Scan for the cell matching the given text and deliver its (x, y) coordinate at center. 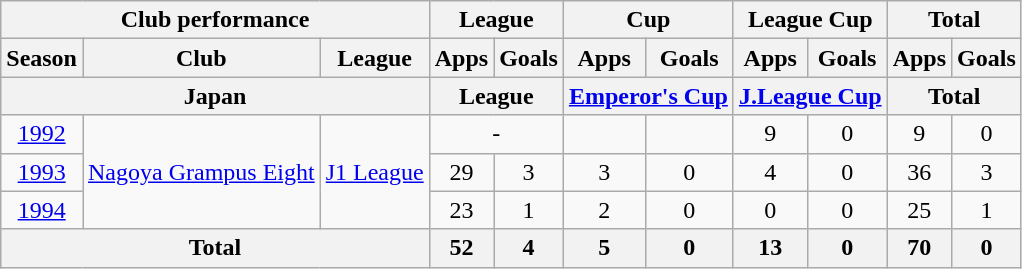
Season (42, 58)
Club performance (215, 20)
36 (919, 172)
J.League Cup (810, 96)
Nagoya Grampus Eight (201, 172)
League Cup (810, 20)
Japan (215, 96)
J1 League (374, 172)
5 (604, 248)
70 (919, 248)
Club (201, 58)
- (496, 134)
23 (461, 210)
Emperor's Cup (648, 96)
Cup (648, 20)
1992 (42, 134)
13 (770, 248)
29 (461, 172)
1994 (42, 210)
1993 (42, 172)
2 (604, 210)
25 (919, 210)
52 (461, 248)
